Pinpoint the cell where the given text exists, returning its [X, Y] midpoint coordinate. 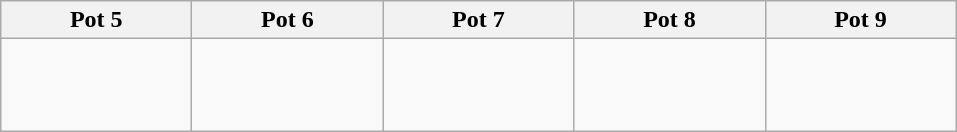
Pot 5 [96, 20]
Pot 6 [288, 20]
Pot 8 [670, 20]
Pot 9 [860, 20]
Pot 7 [478, 20]
